Return (x, y) of the center of cell containing provided text 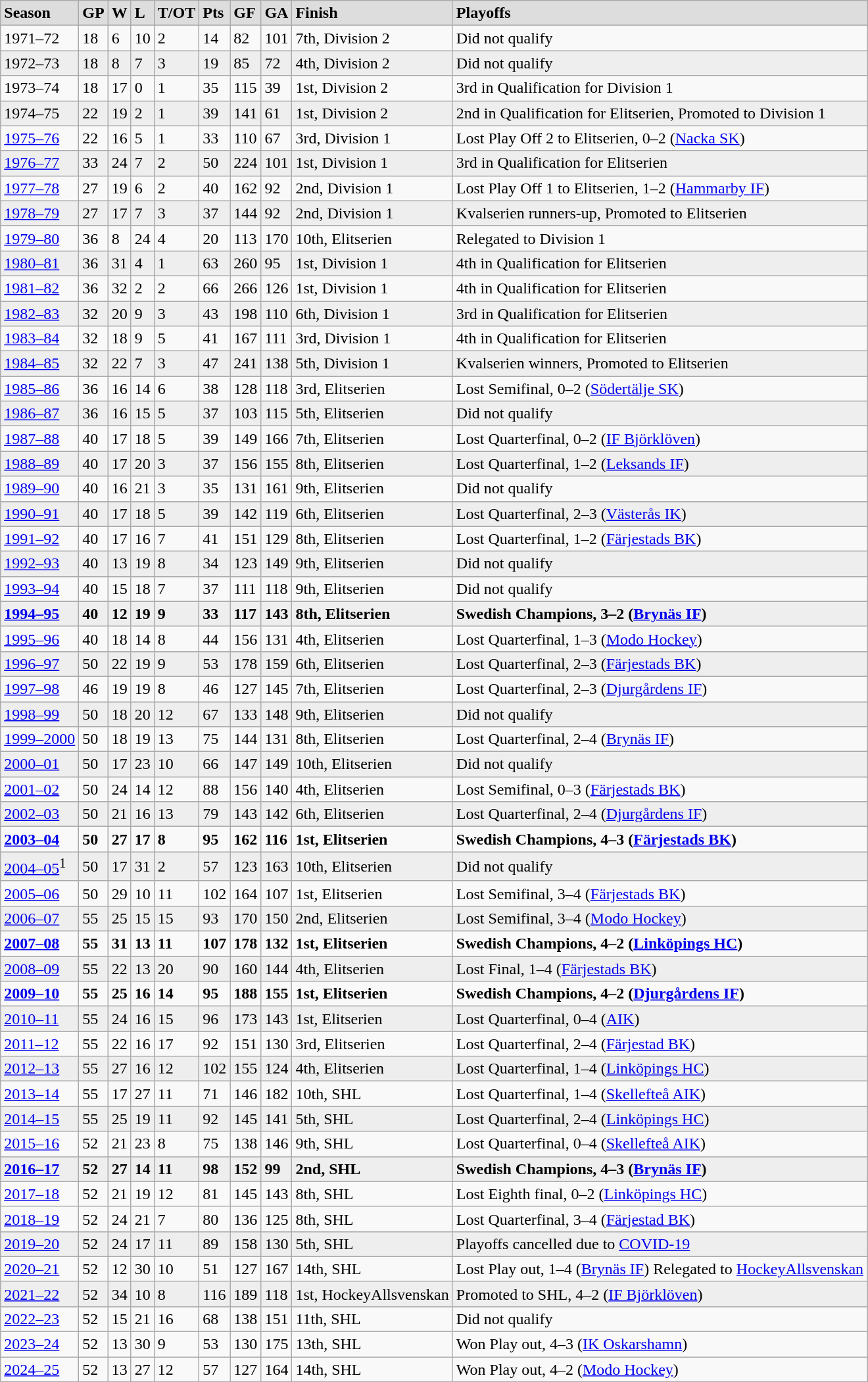
GA (276, 13)
198 (246, 314)
2021–22 (39, 1294)
117 (246, 614)
Lost Quarterfinal, 3–4 (Färjestad BK) (660, 1219)
2019–20 (39, 1244)
2020–21 (39, 1269)
2008–09 (39, 969)
2nd, Elitserien (372, 918)
Promoted to SHL, 4–2 (IF Björklöven) (660, 1294)
1999–2000 (39, 739)
Lost Quarterfinal, 2–4 (Djurgårdens IF) (660, 814)
1976–77 (39, 163)
166 (276, 439)
129 (276, 539)
2010–11 (39, 1019)
Lost Semifinal, 0–3 (Färjestads BK) (660, 789)
2014–15 (39, 1119)
T/OT (176, 13)
Lost Quarterfinal, 2–4 (Färjestad BK) (660, 1044)
Swedish Champions, 4–2 (Djurgårdens IF) (660, 994)
Lost Quarterfinal, 0–4 (AIK) (660, 1019)
1987–88 (39, 439)
0 (142, 88)
43 (214, 314)
Relegated to Division 1 (660, 238)
47 (214, 364)
2003–04 (39, 839)
72 (276, 63)
51 (214, 1269)
63 (214, 263)
71 (214, 1094)
Swedish Champions, 3–2 (Brynäs IF) (660, 614)
82 (246, 38)
Lost Quarterfinal, 1–3 (Modo Hockey) (660, 639)
103 (246, 414)
85 (246, 63)
1984–85 (39, 364)
Lost Quarterfinal, 0–2 (IF Björklöven) (660, 439)
W (120, 13)
2001–02 (39, 789)
2011–12 (39, 1044)
Kvalserien runners-up, Promoted to Elitserien (660, 213)
1985–86 (39, 389)
93 (214, 918)
Lost Semifinal, 0–2 (Södertälje SK) (660, 389)
80 (214, 1219)
2013–14 (39, 1094)
1972–73 (39, 63)
1982–83 (39, 314)
150 (276, 918)
GF (246, 13)
Lost Quarterfinal, 1–2 (Färjestads BK) (660, 539)
Lost Quarterfinal, 2–3 (Djurgårdens IF) (660, 689)
1975–76 (39, 138)
1974–75 (39, 113)
159 (276, 664)
Lost Quarterfinal, 2–4 (Brynäs IF) (660, 739)
136 (246, 1219)
Lost Play Off 2 to Elitserien, 0–2 (Nacka SK) (660, 138)
119 (276, 514)
Pts (214, 13)
Lost Play out, 1–4 (Brynäs IF) Relegated to HockeyAllsvenskan (660, 1269)
175 (276, 1345)
Won Play out, 4–2 (Modo Hockey) (660, 1370)
61 (276, 113)
6th, Division 1 (372, 314)
128 (246, 389)
1979–80 (39, 238)
Lost Semifinal, 3–4 (Modo Hockey) (660, 918)
2015–16 (39, 1144)
1989–90 (39, 489)
113 (246, 238)
1986–87 (39, 414)
Lost Quarterfinal, 1–4 (Linköpings HC) (660, 1069)
L (142, 13)
2nd, SHL (372, 1169)
2012–13 (39, 1069)
125 (276, 1219)
Playoffs cancelled due to COVID-19 (660, 1244)
1980–81 (39, 263)
5th, Elitserien (372, 414)
163 (276, 867)
Playoffs (660, 13)
68 (214, 1319)
11th, SHL (372, 1319)
224 (246, 163)
1991–92 (39, 539)
1973–74 (39, 88)
Lost Quarterfinal, 2–3 (Färjestads BK) (660, 664)
Lost Quarterfinal, 2–3 (Västerås IK) (660, 514)
2022–23 (39, 1319)
2024–25 (39, 1370)
Lost Quarterfinal, 0–4 (Skellefteå AIK) (660, 1144)
124 (276, 1069)
152 (246, 1169)
1st, HockeyAllsvenskan (372, 1294)
96 (214, 1019)
4th, Division 2 (372, 63)
Lost Quarterfinal, 1–2 (Leksands IF) (660, 464)
89 (214, 1244)
241 (246, 364)
38 (214, 389)
1996–97 (39, 664)
2016–17 (39, 1169)
Swedish Champions, 4–3 (Färjestads BK) (660, 839)
81 (214, 1194)
132 (276, 944)
Lost Eighth final, 0–2 (Linköpings HC) (660, 1194)
Lost Quarterfinal, 1–4 (Skellefteå AIK) (660, 1094)
Lost Final, 1–4 (Färjestads BK) (660, 969)
266 (246, 288)
1981–82 (39, 288)
148 (276, 714)
188 (246, 994)
126 (276, 288)
88 (214, 789)
158 (246, 1244)
Lost Semifinal, 3–4 (Färjestads BK) (660, 893)
2007–08 (39, 944)
173 (246, 1019)
147 (246, 764)
44 (214, 639)
2017–18 (39, 1194)
Swedish Champions, 4–2 (Linköpings HC) (660, 944)
2005–06 (39, 893)
161 (276, 489)
1997–98 (39, 689)
2023–24 (39, 1345)
1977–78 (39, 188)
133 (246, 714)
Season (39, 13)
1998–99 (39, 714)
Lost Play Off 1 to Elitserien, 1–2 (Hammarby IF) (660, 188)
Lost Quarterfinal, 2–4 (Linköpings HC) (660, 1119)
Swedish Champions, 4–3 (Brynäs IF) (660, 1169)
1988–89 (39, 464)
140 (276, 789)
5th, Division 1 (372, 364)
Won Play out, 4–3 (IK Oskarshamn) (660, 1345)
1971–72 (39, 38)
98 (214, 1169)
182 (276, 1094)
2009–10 (39, 994)
10th, SHL (372, 1094)
9th, SHL (372, 1144)
79 (214, 814)
7th, Division 2 (372, 38)
2004–051 (39, 867)
2000–01 (39, 764)
2nd in Qualification for Elitserien, Promoted to Division 1 (660, 113)
99 (276, 1169)
3rd in Qualification for Division 1 (660, 88)
2006–07 (39, 918)
1993–94 (39, 589)
29 (120, 893)
2018–19 (39, 1219)
13th, SHL (372, 1345)
Kvalserien winners, Promoted to Elitserien (660, 364)
189 (246, 1294)
GP (93, 13)
1990–91 (39, 514)
1992–93 (39, 564)
2002–03 (39, 814)
1983–84 (39, 339)
260 (246, 263)
Finish (372, 13)
1978–79 (39, 213)
90 (214, 969)
1995–96 (39, 639)
160 (246, 969)
1994–95 (39, 614)
